Identify which cell holds the provided text, then report its (x, y) central coordinate. 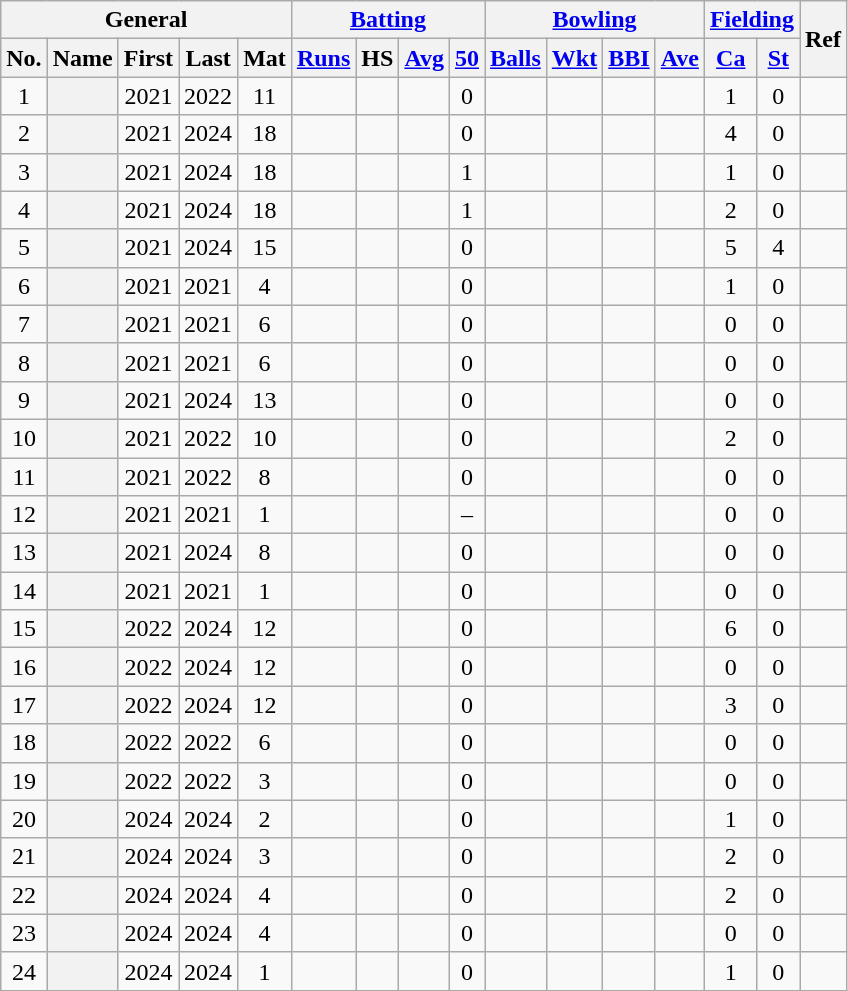
Wkt (574, 58)
50 (466, 58)
Name (82, 58)
19 (24, 781)
Ave (680, 58)
20 (24, 819)
Last (208, 58)
22 (24, 895)
General (146, 20)
Runs (323, 58)
9 (24, 400)
21 (24, 857)
17 (24, 705)
14 (24, 591)
BBI (629, 58)
No. (24, 58)
7 (24, 324)
Bowling (595, 20)
Mat (265, 58)
Ca (730, 58)
– (466, 515)
Fielding (752, 20)
First (148, 58)
Batting (388, 20)
Balls (516, 58)
23 (24, 933)
St (778, 58)
16 (24, 667)
24 (24, 971)
Ref (824, 39)
Avg (424, 58)
HS (378, 58)
